Pinpoint the cell where the given text exists, returning its [x, y] midpoint coordinate. 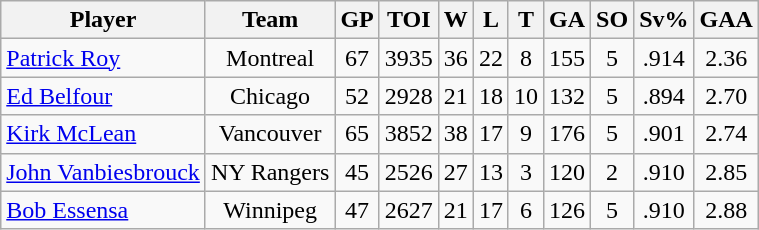
45 [357, 172]
27 [456, 172]
2 [612, 172]
Vancouver [270, 134]
36 [456, 58]
120 [566, 172]
TOI [408, 20]
Player [104, 20]
Kirk McLean [104, 134]
67 [357, 58]
Patrick Roy [104, 58]
GA [566, 20]
W [456, 20]
18 [490, 96]
2.85 [726, 172]
Montreal [270, 58]
65 [357, 134]
.894 [664, 96]
22 [490, 58]
.901 [664, 134]
13 [490, 172]
SO [612, 20]
10 [526, 96]
Winnipeg [270, 210]
3 [526, 172]
2.74 [726, 134]
2.36 [726, 58]
2.88 [726, 210]
3935 [408, 58]
Ed Belfour [104, 96]
Sv% [664, 20]
.914 [664, 58]
NY Rangers [270, 172]
T [526, 20]
Team [270, 20]
GAA [726, 20]
2526 [408, 172]
52 [357, 96]
9 [526, 134]
Bob Essensa [104, 210]
2928 [408, 96]
8 [526, 58]
L [490, 20]
3852 [408, 134]
176 [566, 134]
2627 [408, 210]
2.70 [726, 96]
47 [357, 210]
6 [526, 210]
Chicago [270, 96]
John Vanbiesbrouck [104, 172]
GP [357, 20]
155 [566, 58]
126 [566, 210]
38 [456, 134]
132 [566, 96]
